Determine the [X, Y] coordinate at the center of the cell enclosing the given text.  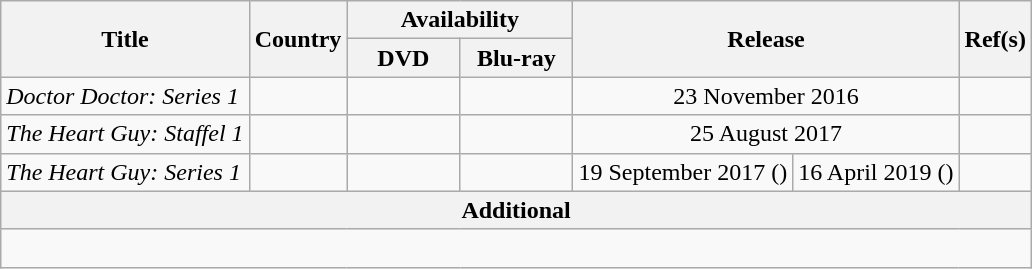
Release [766, 39]
Blu-ray [516, 58]
The Heart Guy: Staffel 1 [125, 134]
Availability [460, 20]
The Heart Guy: Series 1 [125, 172]
16 April 2019 () [876, 172]
Doctor Doctor: Series 1 [125, 96]
Country [298, 39]
25 August 2017 [766, 134]
19 September 2017 () [683, 172]
Ref(s) [995, 39]
DVD [404, 58]
23 November 2016 [766, 96]
Additional [516, 210]
Title [125, 39]
